Find where the given text appears and provide that cell's center as (x, y) coordinate. 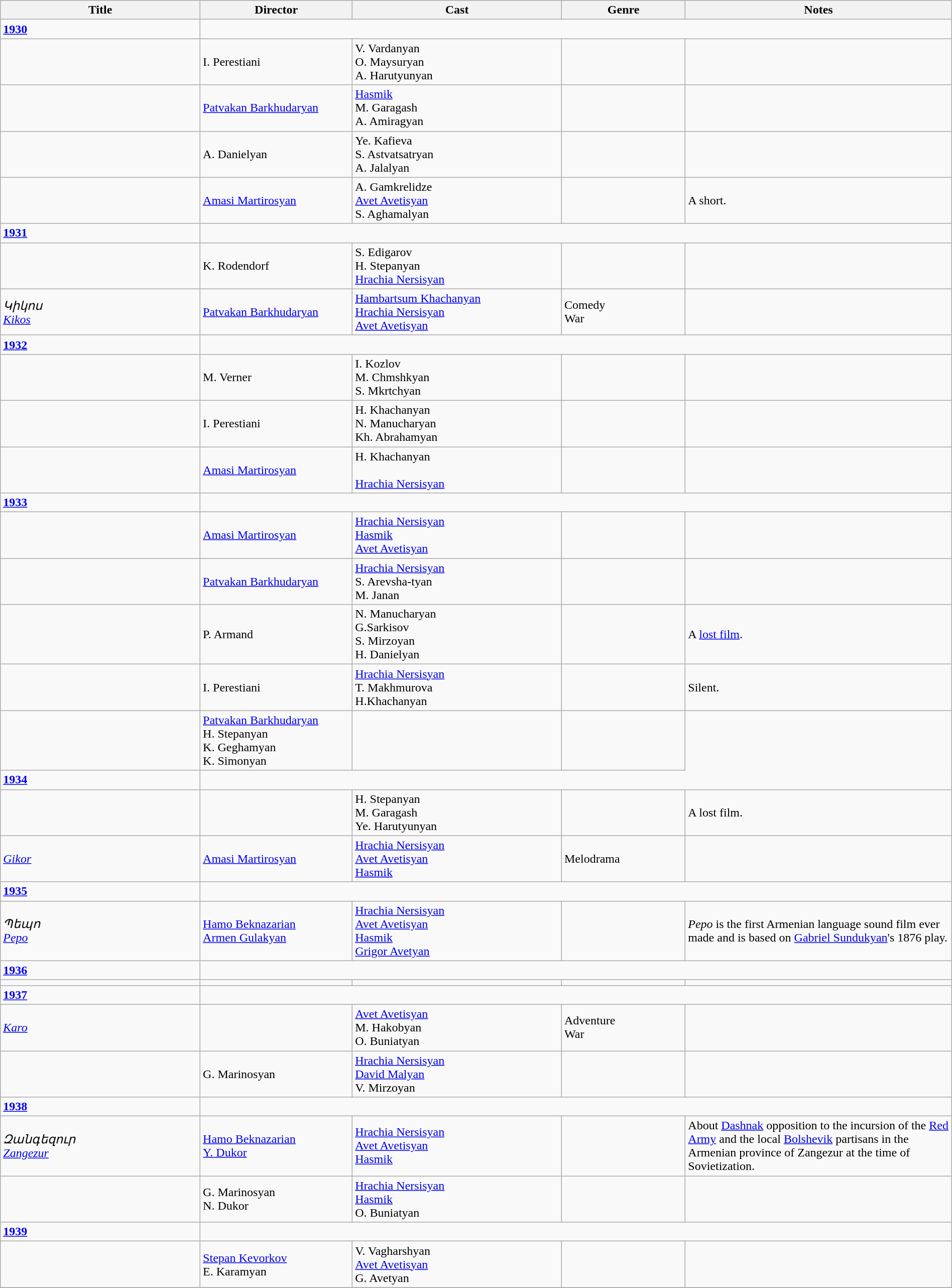
Stepan Kevorkov E. Karamyan (276, 1264)
ՊեպոPepo (100, 931)
ԿիկոսKikos (100, 312)
1933 (100, 503)
K. Rodendorf (276, 266)
1935 (100, 891)
I. Kozlov M. Chmshkyan S. Mkrtchyan (457, 377)
Gikor (100, 859)
Notes (818, 10)
1939 (100, 1232)
Hamo BeknazarianArmen Gulakyan (276, 931)
P. Armand (276, 635)
H. Khachanyan Hrachia Nersisyan (457, 470)
Hrachia Nersisyan Hasmik O. Buniatyan (457, 1199)
A short. (818, 200)
Cast (457, 10)
ԶանգեզուրZangezur (100, 1146)
Hasmik M. Garagash A. Amiragyan (457, 108)
S. Edigarov H. Stepanyan Hrachia Nersisyan (457, 266)
Hrachia Nersisyan Avet Avetisyan Hasmik (457, 859)
Silent. (818, 687)
1934 (100, 780)
1932 (100, 344)
G. Marinosyan N. Dukor (276, 1199)
Hambartsum KhachanyanHrachia NersisyanAvet Avetisyan (457, 312)
N. Manucharyan G.Sarkisov S. Mirzoyan H. Danielyan (457, 635)
Ye. Kafieva S. Astvatsatryan A. Jalalyan (457, 154)
Pepo is the first Armenian language sound film ever made and is based on Gabriel Sundukyan's 1876 play. (818, 931)
1931 (100, 233)
A. Danielyan (276, 154)
Hrachia Nersisyan David Malyan V. Mirzoyan (457, 1074)
1937 (100, 995)
Hrachia NersisyanAvet AvetisyanHasmikGrigor Avetyan (457, 931)
Avet Avetisyan M. Hakobyan O. Buniatyan (457, 1027)
Title (100, 10)
Hrachia Nersisyan Hasmik Avet Avetisyan (457, 535)
1938 (100, 1107)
1936 (100, 970)
Adventure War (623, 1027)
Hrachia NersisyanAvet AvetisyanHasmik (457, 1146)
H. Stepanyan M. Garagash Ye. Harutyunyan (457, 812)
Karo (100, 1027)
Hrachia Nersisyan T. Makhmurova H.Khachanyan (457, 687)
Hamo Beknazarian Y. Dukor (276, 1146)
1930 (100, 29)
M. Verner (276, 377)
Genre (623, 10)
A. Gamkrelidze Avet Avetisyan S. Aghamalyan (457, 200)
Patvakan Barkhudaryan H. Stepanyan K. Geghamyan K. Simonyan (276, 740)
H. Khachanyan N. Manucharyan Kh. Abrahamyan (457, 423)
Comedy War (623, 312)
V. Vagharshyan Avet Avetisyan G. Avetyan (457, 1264)
G. Marinosyan (276, 1074)
Director (276, 10)
Hrachia Nersisyan S. Arevsha-tyan M. Janan (457, 581)
V. Vardanyan O. Maysuryan A. Harutyunyan (457, 62)
Melodrama (623, 859)
